Output the [X, Y] coordinate of the center of the cell containing the given text.  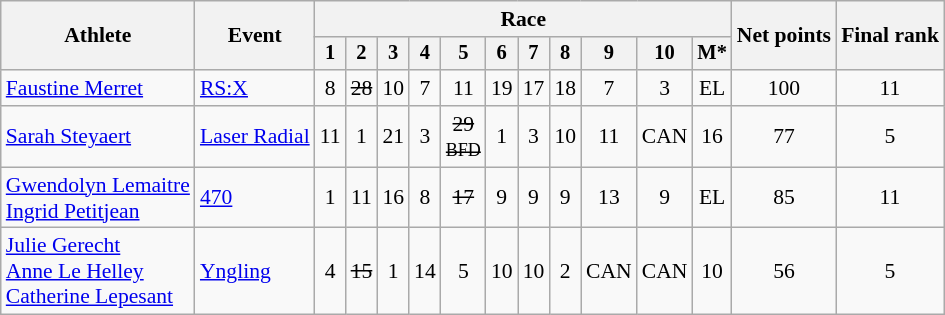
18 [565, 88]
21 [393, 136]
14 [425, 272]
85 [784, 198]
15 [362, 272]
Race [524, 19]
Sarah Steyaert [98, 136]
6 [502, 54]
Final rank [890, 36]
19 [502, 88]
Event [255, 36]
470 [255, 198]
Net points [784, 36]
13 [609, 198]
Faustine Merret [98, 88]
77 [784, 136]
56 [784, 272]
28 [362, 88]
Gwendolyn LemaitreIngrid Petitjean [98, 198]
Athlete [98, 36]
RS:X [255, 88]
Yngling [255, 272]
29BFD [464, 136]
Laser Radial [255, 136]
100 [784, 88]
M* [712, 54]
Julie GerechtAnne Le HelleyCatherine Lepesant [98, 272]
